Find where the given text appears and provide that cell's center as [x, y] coordinate. 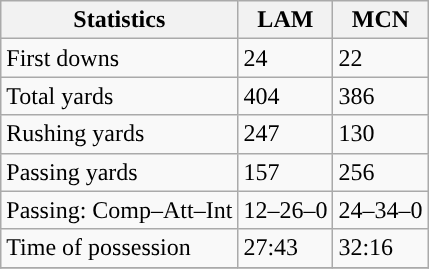
24 [286, 58]
27:43 [286, 248]
MCN [380, 20]
256 [380, 172]
Total yards [120, 96]
Passing yards [120, 172]
22 [380, 58]
12–26–0 [286, 210]
157 [286, 172]
LAM [286, 20]
32:16 [380, 248]
Statistics [120, 20]
24–34–0 [380, 210]
Passing: Comp–Att–Int [120, 210]
Rushing yards [120, 134]
247 [286, 134]
404 [286, 96]
Time of possession [120, 248]
First downs [120, 58]
130 [380, 134]
386 [380, 96]
